Identify which cell holds the provided text, then report its (x, y) central coordinate. 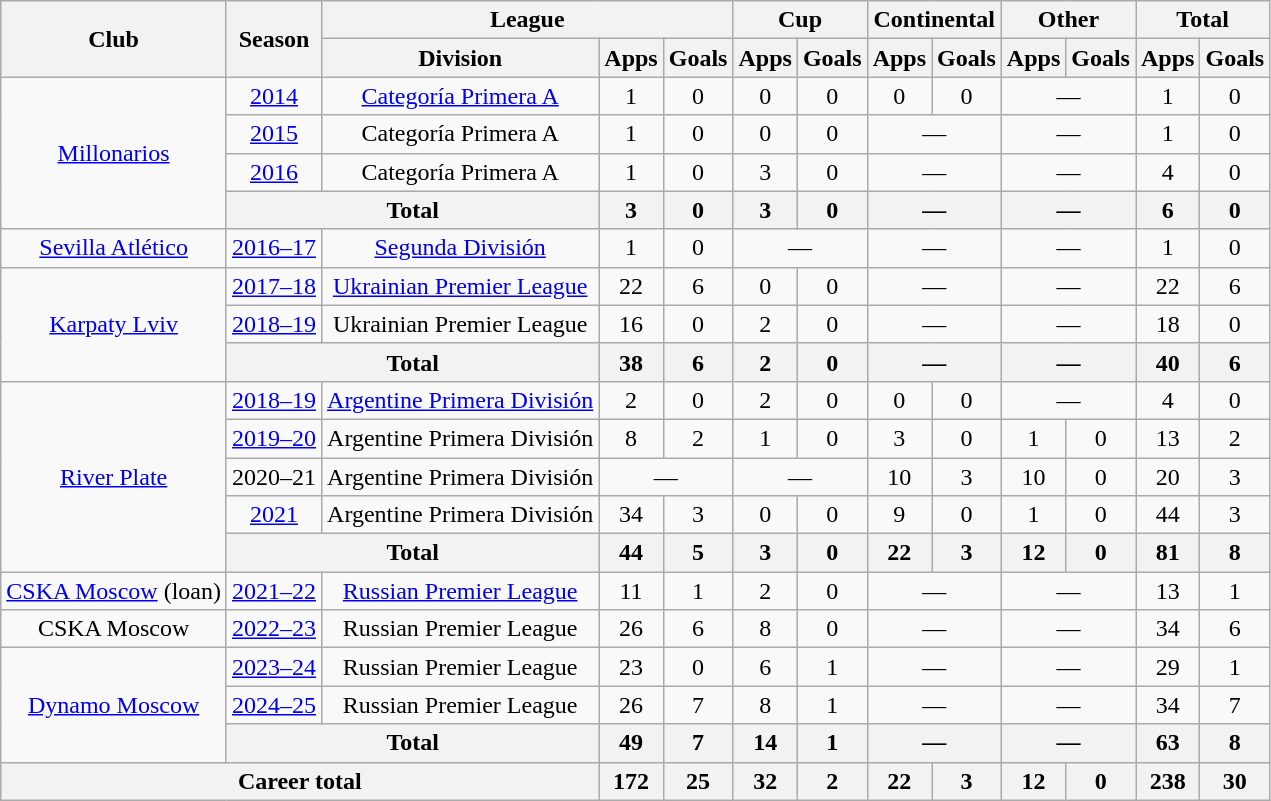
Continental (934, 20)
2020–21 (274, 477)
25 (698, 781)
29 (1168, 667)
2017–18 (274, 286)
5 (698, 553)
63 (1168, 743)
238 (1168, 781)
2024–25 (274, 705)
2015 (274, 134)
Segunda División (460, 248)
Division (460, 58)
32 (765, 781)
Karpaty Lviv (114, 324)
2014 (274, 96)
2016–17 (274, 248)
CSKA Moscow (loan) (114, 591)
40 (1168, 362)
Club (114, 39)
30 (1235, 781)
2021–22 (274, 591)
Sevilla Atlético (114, 248)
38 (631, 362)
49 (631, 743)
81 (1168, 553)
River Plate (114, 476)
Season (274, 39)
16 (631, 324)
Dynamo Moscow (114, 705)
2022–23 (274, 629)
2019–20 (274, 438)
Cup (800, 20)
Career total (300, 781)
2016 (274, 172)
Other (1068, 20)
172 (631, 781)
18 (1168, 324)
Millonarios (114, 153)
14 (765, 743)
League (528, 20)
2023–24 (274, 667)
CSKA Moscow (114, 629)
23 (631, 667)
11 (631, 591)
2021 (274, 515)
9 (899, 515)
20 (1168, 477)
